Find where the given text appears and provide that cell's center as [x, y] coordinate. 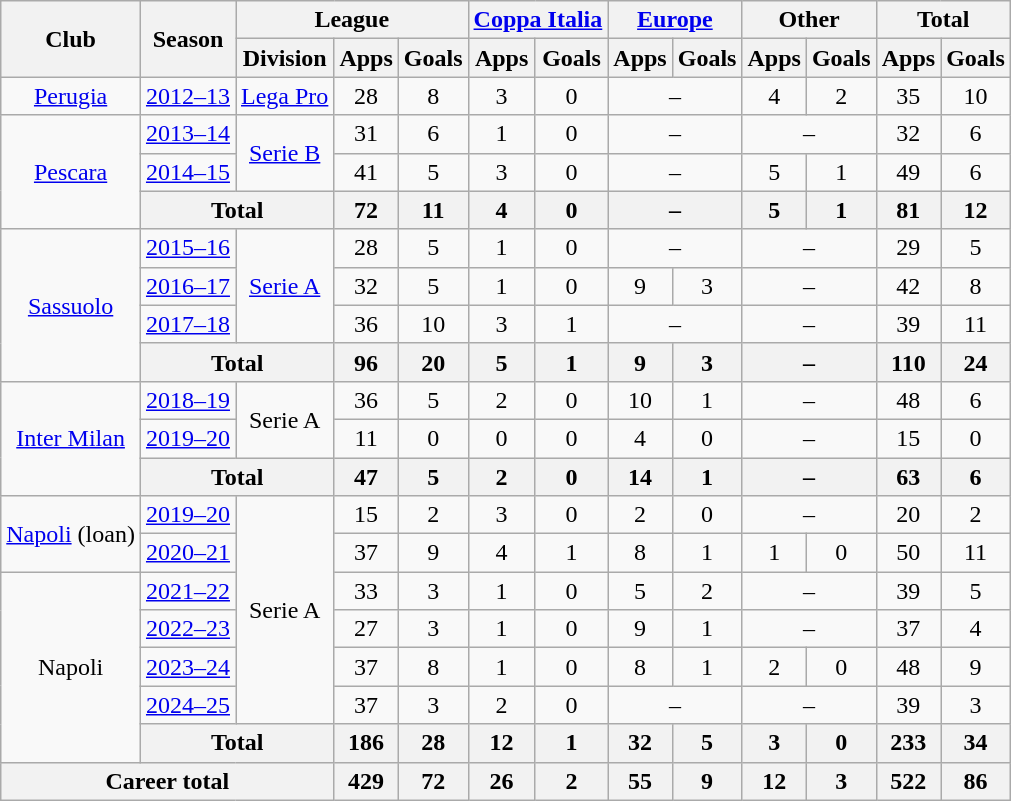
2022–23 [188, 629]
31 [366, 134]
Career total [168, 781]
Division [285, 58]
2023–24 [188, 667]
110 [908, 362]
29 [908, 248]
Perugia [71, 96]
2017–18 [188, 324]
2024–25 [188, 705]
86 [976, 781]
2014–15 [188, 172]
429 [366, 781]
2021–22 [188, 591]
Serie B [285, 153]
Napoli [71, 667]
Pescara [71, 172]
81 [908, 210]
24 [976, 362]
Other [809, 20]
2015–16 [188, 248]
2013–14 [188, 134]
233 [908, 743]
522 [908, 781]
50 [908, 553]
Lega Pro [285, 96]
14 [640, 477]
2018–19 [188, 400]
Inter Milan [71, 438]
96 [366, 362]
35 [908, 96]
Club [71, 39]
27 [366, 629]
63 [908, 477]
42 [908, 286]
47 [366, 477]
55 [640, 781]
League [352, 20]
Coppa Italia [538, 20]
2016–17 [188, 286]
34 [976, 743]
Europe [675, 20]
Sassuolo [71, 305]
186 [366, 743]
Season [188, 39]
Napoli (loan) [71, 534]
26 [502, 781]
2012–13 [188, 96]
33 [366, 591]
49 [908, 172]
41 [366, 172]
2020–21 [188, 553]
